Scan for the cell matching the given text and deliver its [x, y] coordinate at center. 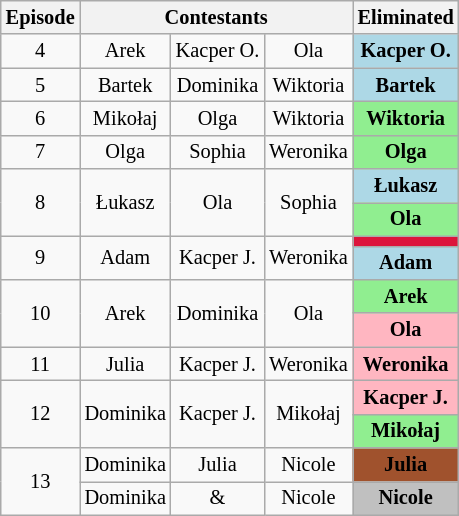
11 [40, 364]
13 [40, 482]
Contestants [216, 17]
10 [40, 312]
12 [40, 414]
9 [40, 258]
Episode [40, 17]
7 [40, 152]
6 [40, 118]
& [218, 498]
4 [40, 51]
Eliminated [406, 17]
8 [40, 202]
5 [40, 85]
